Return the (x, y) coordinate for the center point of the cell that contains the specified text.  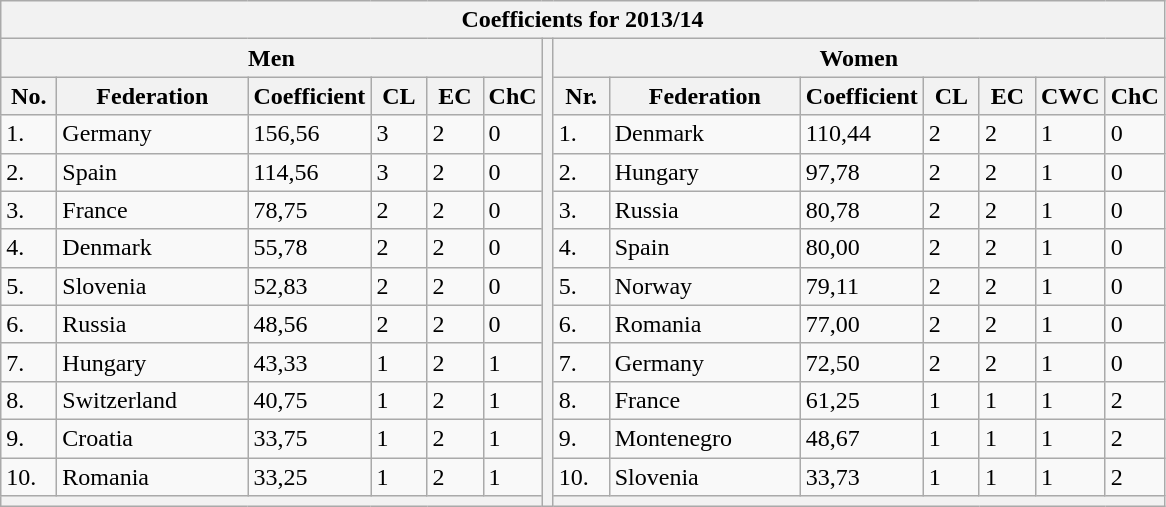
78,75 (310, 210)
77,00 (862, 324)
Croatia (152, 438)
72,50 (862, 362)
80,78 (862, 210)
Montenegro (704, 438)
33,73 (862, 477)
33,25 (310, 477)
Men (272, 58)
110,44 (862, 134)
61,25 (862, 400)
97,78 (862, 172)
No. (29, 96)
55,78 (310, 248)
156,56 (310, 134)
48,56 (310, 324)
33,75 (310, 438)
40,75 (310, 400)
114,56 (310, 172)
Norway (704, 286)
Switzerland (152, 400)
Nr. (581, 96)
79,11 (862, 286)
43,33 (310, 362)
80,00 (862, 248)
48,67 (862, 438)
52,83 (310, 286)
CWC (1070, 96)
Women (858, 58)
Coefficients for 2013/14 (583, 20)
